Detect which cell encompasses the target text, then output its (x, y) center coordinate. 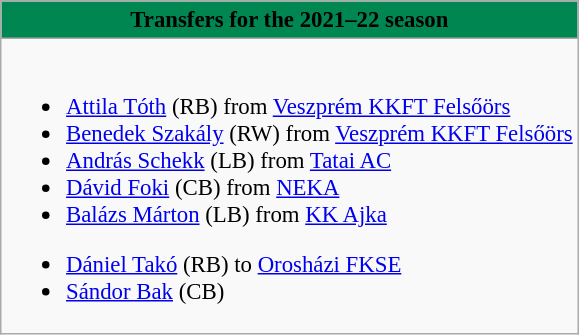
Transfers for the 2021–22 season (290, 20)
